Extract the [x, y] coordinate from the center of the cell holding the provided text.  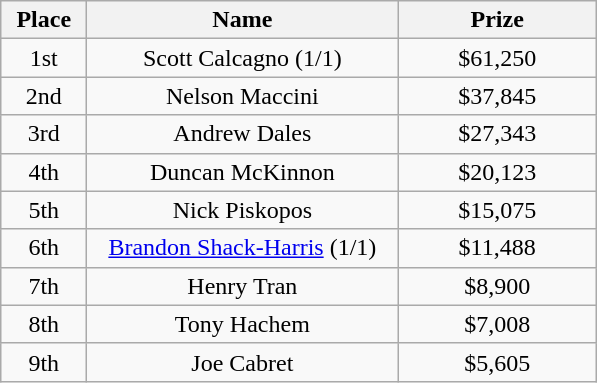
Scott Calcagno (1/1) [242, 58]
Name [242, 20]
$20,123 [498, 172]
Nelson Maccini [242, 96]
Joe Cabret [242, 362]
7th [44, 286]
$5,605 [498, 362]
5th [44, 210]
$11,488 [498, 248]
Brandon Shack-Harris (1/1) [242, 248]
$15,075 [498, 210]
2nd [44, 96]
Prize [498, 20]
3rd [44, 134]
$37,845 [498, 96]
1st [44, 58]
6th [44, 248]
Tony Hachem [242, 324]
$61,250 [498, 58]
Place [44, 20]
$7,008 [498, 324]
9th [44, 362]
Henry Tran [242, 286]
8th [44, 324]
Nick Piskopos [242, 210]
Duncan McKinnon [242, 172]
$27,343 [498, 134]
Andrew Dales [242, 134]
4th [44, 172]
$8,900 [498, 286]
